Return the [x, y] coordinate for the center point of the cell that contains the specified text.  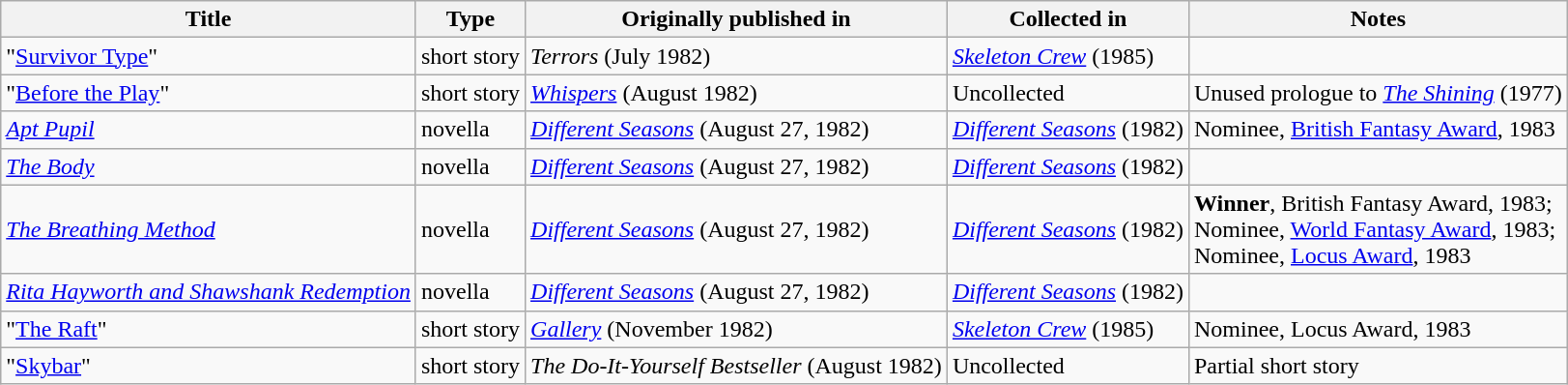
Collected in [1068, 19]
Apt Pupil [209, 130]
"Before the Play" [209, 93]
Terrors (July 1982) [736, 56]
"Survivor Type" [209, 56]
Notes [1378, 19]
Type [470, 19]
Nominee, Locus Award, 1983 [1378, 329]
Unused prologue to The Shining (1977) [1378, 93]
The Do-It-Yourself Bestseller (August 1982) [736, 366]
"Skybar" [209, 366]
The Body [209, 166]
Rita Hayworth and Shawshank Redemption [209, 292]
Winner, British Fantasy Award, 1983;Nominee, World Fantasy Award, 1983;Nominee, Locus Award, 1983 [1378, 229]
Nominee, British Fantasy Award, 1983 [1378, 130]
"The Raft" [209, 329]
Gallery (November 1982) [736, 329]
The Breathing Method [209, 229]
Title [209, 19]
Whispers (August 1982) [736, 93]
Originally published in [736, 19]
Partial short story [1378, 366]
